For the text-containing cell, return its midpoint in (x, y) coordinate format. 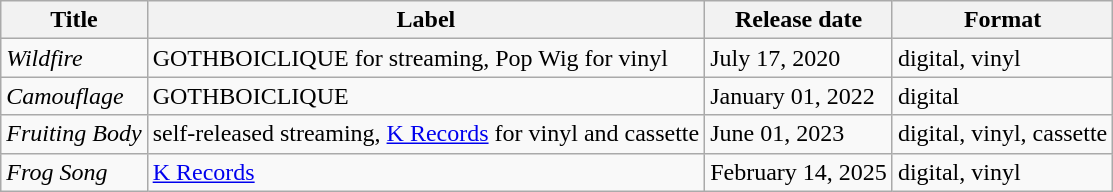
Camouflage (74, 96)
June 01, 2023 (799, 134)
Release date (799, 20)
July 17, 2020 (799, 58)
Fruiting Body (74, 134)
K Records (426, 172)
February 14, 2025 (799, 172)
Title (74, 20)
self-released streaming, K Records for vinyl and cassette (426, 134)
GOTHBOICLIQUE for streaming, Pop Wig for vinyl (426, 58)
GOTHBOICLIQUE (426, 96)
Label (426, 20)
digital (1002, 96)
Wildfire (74, 58)
January 01, 2022 (799, 96)
Frog Song (74, 172)
Format (1002, 20)
digital, vinyl, cassette (1002, 134)
